Search for the cell housing the specified text and yield its [x, y] center coordinate. 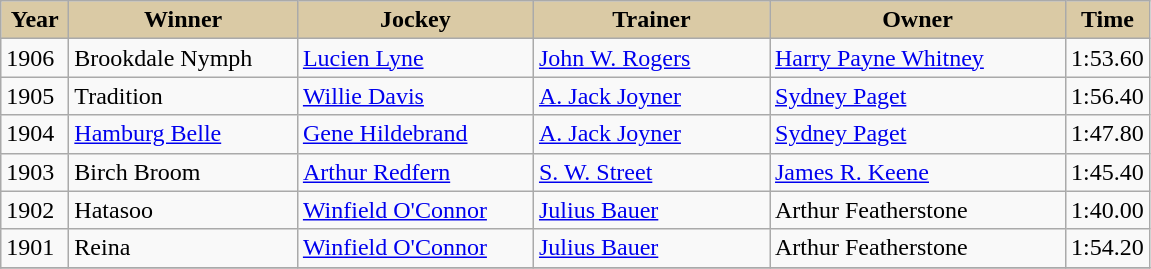
1901 [35, 248]
James R. Keene [918, 172]
Willie Davis [415, 96]
Gene Hildebrand [415, 134]
Reina [184, 248]
1903 [35, 172]
Winner [184, 20]
Tradition [184, 96]
Year [35, 20]
1:45.40 [1108, 172]
John W. Rogers [651, 58]
Trainer [651, 20]
Hamburg Belle [184, 134]
1:53.60 [1108, 58]
1:54.20 [1108, 248]
1905 [35, 96]
1:56.40 [1108, 96]
Birch Broom [184, 172]
Arthur Redfern [415, 172]
Harry Payne Whitney [918, 58]
Brookdale Nymph [184, 58]
S. W. Street [651, 172]
Time [1108, 20]
1:47.80 [1108, 134]
Hatasoo [184, 210]
1906 [35, 58]
Owner [918, 20]
1:40.00 [1108, 210]
1904 [35, 134]
1902 [35, 210]
Lucien Lyne [415, 58]
Jockey [415, 20]
